Detect which cell encompasses the target text, then output its (x, y) center coordinate. 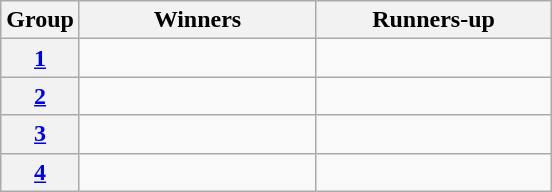
Group (40, 20)
2 (40, 96)
1 (40, 58)
Winners (197, 20)
3 (40, 134)
4 (40, 172)
Runners-up (433, 20)
